Detect which cell encompasses the target text, then output its (x, y) center coordinate. 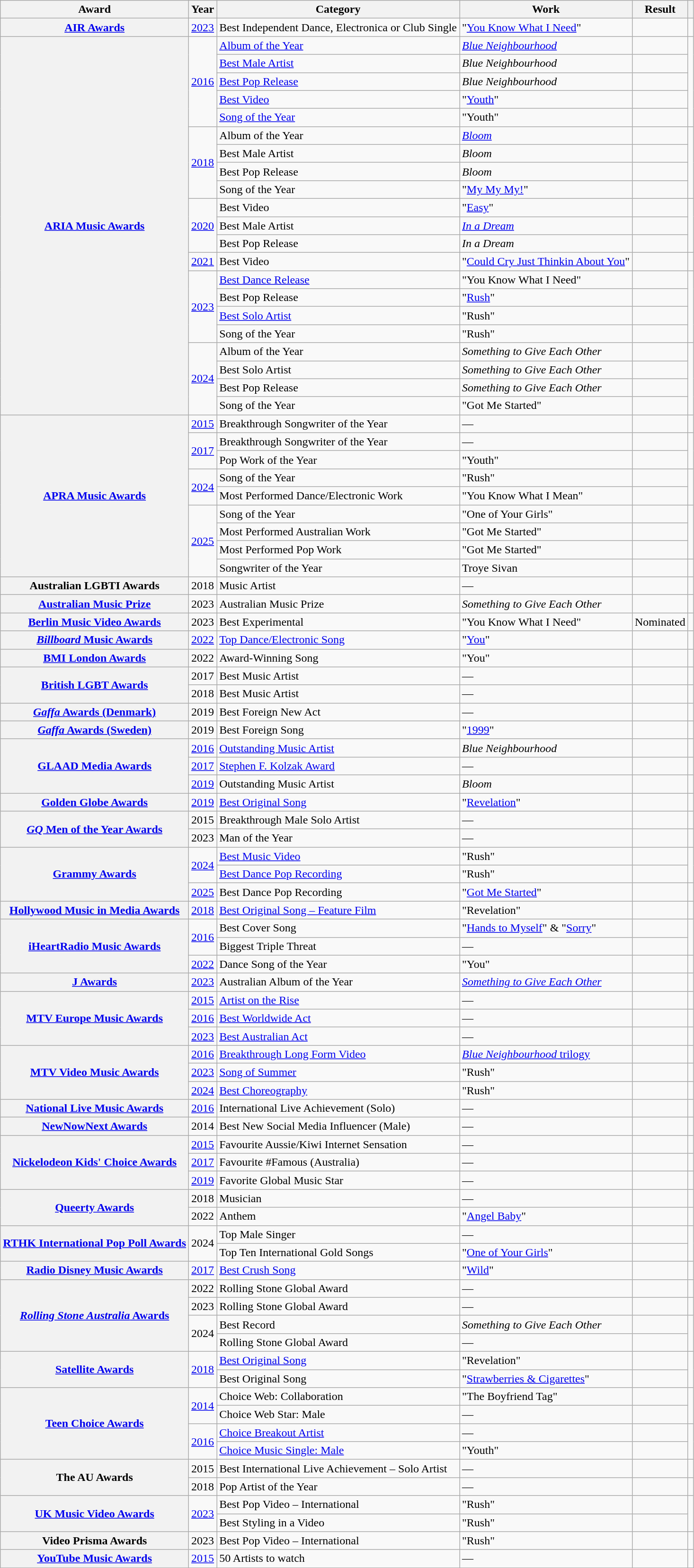
Biggest Triple Threat (338, 946)
UK Music Video Awards (95, 1514)
Most Performed Dance/Electronic Work (338, 496)
Year (203, 9)
APRA Music Awards (95, 496)
Choice Breakout Artist (338, 1433)
The AU Awards (95, 1478)
"Wild" (546, 1270)
RTHK International Pop Poll Awards (95, 1243)
Breakthrough Long Form Video (338, 1054)
2020 (203, 225)
Top Ten International Gold Songs (338, 1252)
"Easy" (546, 207)
Satellite Awards (95, 1369)
MTV Europe Music Awards (95, 1018)
Music Artist (338, 586)
Favourite #Famous (Australia) (338, 1162)
International Live Achievement (Solo) (338, 1108)
Gaffa Awards (Denmark) (95, 712)
Best Experimental (338, 622)
Troye Sivan (546, 568)
Choice Web Star: Male (338, 1415)
Blue Neighbourhood trilogy (546, 1054)
"Hands to Myself" & "Sorry" (546, 928)
British LGBT Awards (95, 685)
Golden Globe Awards (95, 802)
"The Boyfriend Tag" (546, 1397)
Best Foreign Song (338, 730)
"Strawberries & Cigarettes" (546, 1379)
Songwriter of the Year (338, 568)
ARIA Music Awards (95, 225)
Best Independent Dance, Electronica or Club Single (338, 27)
Man of the Year (338, 838)
Best Dance Release (338, 280)
NewNowNext Awards (95, 1126)
Australian Album of the Year (338, 982)
Video Prisma Awards (95, 1541)
Australian LGBTI Awards (95, 586)
Dance Song of the Year (338, 964)
Pop Artist of the Year (338, 1487)
Favorite Global Music Star (338, 1180)
Berlin Music Video Awards (95, 622)
Teen Choice Awards (95, 1424)
50 Artists to watch (338, 1559)
Choice Music Single: Male (338, 1451)
Nominated (660, 622)
GLAAD Media Awards (95, 766)
Queerty Awards (95, 1207)
National Live Music Awards (95, 1108)
Top Dance/Electronic Song (338, 640)
Best Choreography (338, 1090)
Musician (338, 1198)
Best Australian Act (338, 1036)
Result (660, 9)
Grammy Awards (95, 874)
Award (95, 9)
Best Cover Song (338, 928)
Song of Summer (338, 1072)
Hollywood Music in Media Awards (95, 910)
GQ Men of the Year Awards (95, 829)
Nickelodeon Kids' Choice Awards (95, 1162)
AIR Awards (95, 27)
"Angel Baby" (546, 1216)
Breakthrough Male Solo Artist (338, 820)
BMI London Awards (95, 658)
Best Crush Song (338, 1270)
Best International Live Achievement – Solo Artist (338, 1469)
Choice Web: Collaboration (338, 1397)
Anthem (338, 1216)
Favourite Aussie/Kiwi Internet Sensation (338, 1144)
YouTube Music Awards (95, 1559)
Billboard Music Awards (95, 640)
"You Know What I Mean" (546, 496)
Best New Social Media Influencer (Male) (338, 1126)
"1999" (546, 730)
iHeartRadio Music Awards (95, 946)
Best Worldwide Act (338, 1018)
Best Music Video (338, 856)
Most Performed Pop Work (338, 550)
Best Original Song – Feature Film (338, 910)
Best Record (338, 1324)
Most Performed Australian Work (338, 532)
Artist on the Rise (338, 1000)
Radio Disney Music Awards (95, 1270)
Top Male Singer (338, 1234)
2021 (203, 262)
Award-Winning Song (338, 658)
"My My My!" (546, 189)
"Could Cry Just Thinkin About You" (546, 262)
MTV Video Music Awards (95, 1072)
Best Styling in a Video (338, 1523)
Category (338, 9)
J Awards (95, 982)
Stephen F. Kolzak Award (338, 766)
Pop Work of the Year (338, 460)
Rolling Stone Australia Awards (95, 1315)
Best Foreign New Act (338, 712)
Work (546, 9)
Gaffa Awards (Sweden) (95, 730)
